Detect which cell encompasses the target text, then output its [x, y] center coordinate. 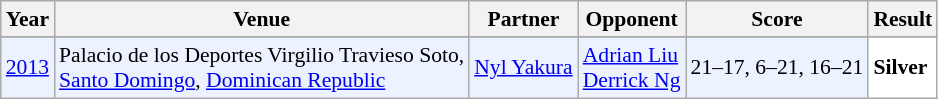
Venue [262, 19]
Palacio de los Deportes Virgilio Travieso Soto,Santo Domingo, Dominican Republic [262, 68]
Partner [523, 19]
21–17, 6–21, 16–21 [778, 68]
Adrian Liu Derrick Ng [632, 68]
Opponent [632, 19]
Year [28, 19]
Score [778, 19]
Nyl Yakura [523, 68]
Result [902, 19]
Silver [902, 68]
2013 [28, 68]
